Output the [x, y] coordinate of the center of the cell containing the given text.  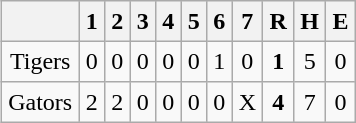
E [341, 21]
3 [143, 21]
H [310, 21]
6 [219, 21]
R [278, 21]
Tigers [40, 61]
X [248, 102]
Gators [40, 102]
